Locate the cell with the specified text and output its (x, y) center coordinate. 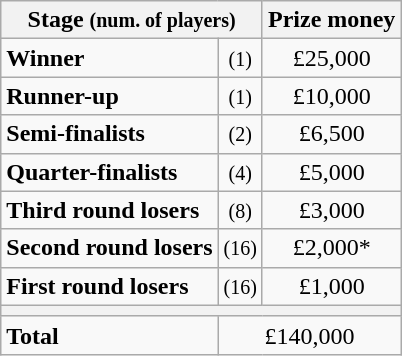
£3,000 (331, 210)
£1,000 (331, 286)
£10,000 (331, 96)
(8) (240, 210)
Total (110, 335)
Quarter-finalists (110, 172)
(4) (240, 172)
Prize money (331, 20)
(2) (240, 134)
Winner (110, 58)
£5,000 (331, 172)
£6,500 (331, 134)
Runner-up (110, 96)
£2,000* (331, 248)
£140,000 (310, 335)
Third round losers (110, 210)
Semi-finalists (110, 134)
Stage (num. of players) (132, 20)
Second round losers (110, 248)
£25,000 (331, 58)
First round losers (110, 286)
